Determine the [X, Y] coordinate at the center of the cell enclosing the given text.  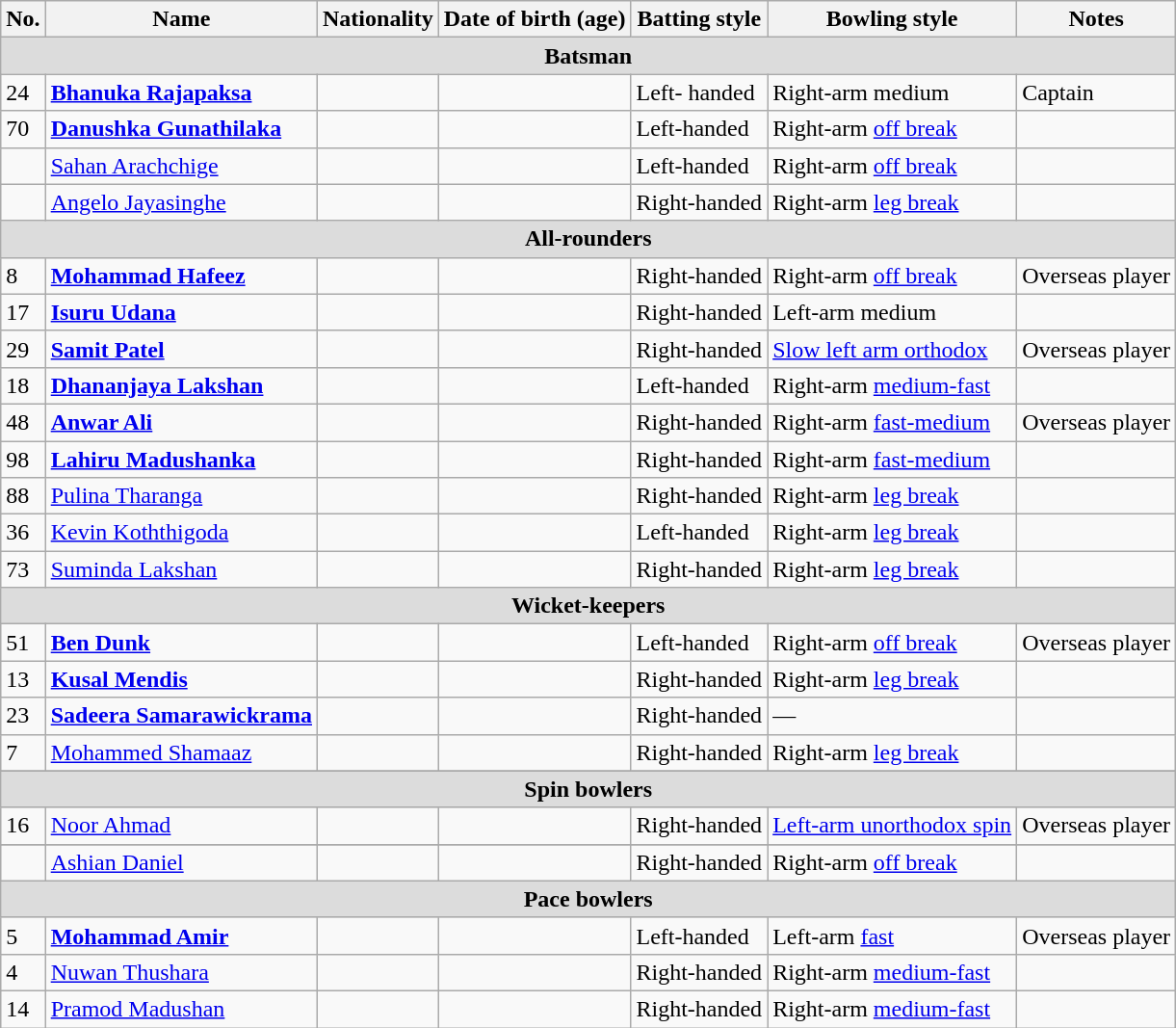
Bhanuka Rajapaksa [181, 92]
4 [23, 972]
73 [23, 569]
Sadeera Samarawickrama [181, 716]
Pulina Tharanga [181, 496]
48 [23, 422]
Angelo Jayasinghe [181, 202]
18 [23, 385]
Pace bowlers [588, 899]
98 [23, 460]
8 [23, 276]
Bowling style [892, 19]
Kusal Mendis [181, 679]
13 [23, 679]
Isuru Udana [181, 312]
Left-arm unorthodox spin [892, 826]
Right-arm medium [892, 92]
Wicket-keepers [588, 606]
14 [23, 1009]
Notes [1096, 19]
Danushka Gunathilaka [181, 129]
Batsman [588, 56]
Anwar Ali [181, 422]
Batting style [699, 19]
Lahiru Madushanka [181, 460]
— [892, 716]
88 [23, 496]
Slow left arm orthodox [892, 349]
70 [23, 129]
Left-arm medium [892, 312]
Captain [1096, 92]
36 [23, 533]
All-rounders [588, 239]
Mohammad Amir [181, 936]
Noor Ahmad [181, 826]
Name [181, 19]
Nuwan Thushara [181, 972]
Ben Dunk [181, 643]
Dhananjaya Lakshan [181, 385]
17 [23, 312]
7 [23, 752]
Ashian Daniel [181, 862]
No. [23, 19]
Nationality [379, 19]
Date of birth (age) [535, 19]
Kevin Koththigoda [181, 533]
16 [23, 826]
Mohammad Hafeez [181, 276]
Sahan Arachchige [181, 166]
23 [23, 716]
29 [23, 349]
Left-arm fast [892, 936]
Samit Patel [181, 349]
Left- handed [699, 92]
Suminda Lakshan [181, 569]
24 [23, 92]
5 [23, 936]
Mohammed Shamaaz [181, 752]
Pramod Madushan [181, 1009]
Spin bowlers [588, 789]
51 [23, 643]
